Locate the cell with the specified text and output its [X, Y] center coordinate. 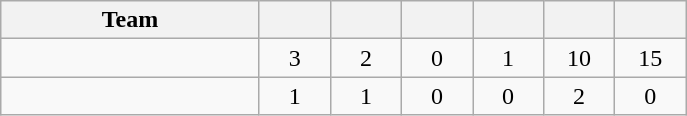
3 [294, 58]
10 [580, 58]
Team [130, 20]
15 [650, 58]
